Return [X, Y] of the center of cell containing provided text 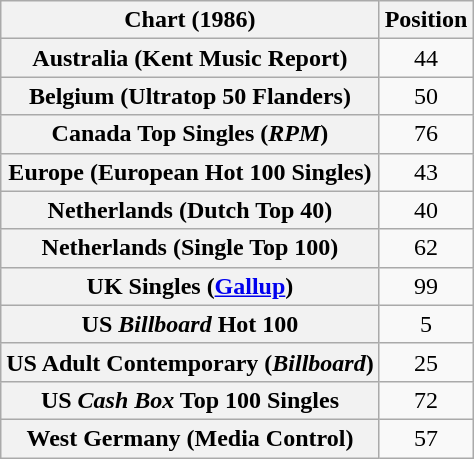
UK Singles (Gallup) [190, 286]
5 [426, 324]
40 [426, 210]
Canada Top Singles (RPM) [190, 134]
50 [426, 96]
57 [426, 438]
76 [426, 134]
US Billboard Hot 100 [190, 324]
Australia (Kent Music Report) [190, 58]
West Germany (Media Control) [190, 438]
25 [426, 362]
US Adult Contemporary (Billboard) [190, 362]
Europe (European Hot 100 Singles) [190, 172]
44 [426, 58]
Netherlands (Single Top 100) [190, 248]
72 [426, 400]
Belgium (Ultratop 50 Flanders) [190, 96]
US Cash Box Top 100 Singles [190, 400]
62 [426, 248]
Chart (1986) [190, 20]
Position [426, 20]
99 [426, 286]
43 [426, 172]
Netherlands (Dutch Top 40) [190, 210]
